Locate the cell with the specified text and output its [X, Y] center coordinate. 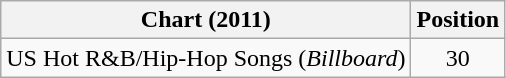
US Hot R&B/Hip-Hop Songs (Billboard) [206, 58]
30 [458, 58]
Chart (2011) [206, 20]
Position [458, 20]
